Pinpoint the cell where the given text exists, returning its (x, y) midpoint coordinate. 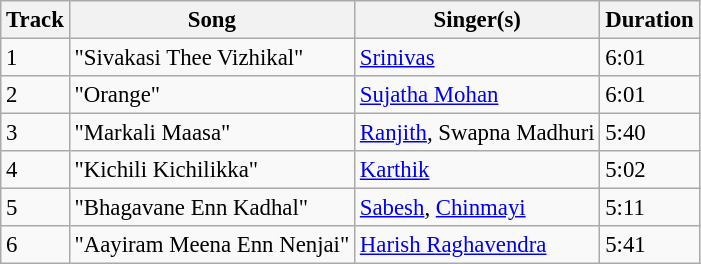
"Sivakasi Thee Vizhikal" (212, 58)
"Kichili Kichilikka" (212, 170)
Sujatha Mohan (478, 95)
Ranjith, Swapna Madhuri (478, 133)
Srinivas (478, 58)
Track (35, 20)
Harish Raghavendra (478, 245)
5:11 (650, 208)
Duration (650, 20)
Karthik (478, 170)
4 (35, 170)
3 (35, 133)
1 (35, 58)
Singer(s) (478, 20)
Song (212, 20)
"Markali Maasa" (212, 133)
5:02 (650, 170)
"Bhagavane Enn Kadhal" (212, 208)
2 (35, 95)
"Aayiram Meena Enn Nenjai" (212, 245)
Sabesh, Chinmayi (478, 208)
"Orange" (212, 95)
5:40 (650, 133)
5:41 (650, 245)
6 (35, 245)
5 (35, 208)
